Find where the given text appears and provide that cell's center as [x, y] coordinate. 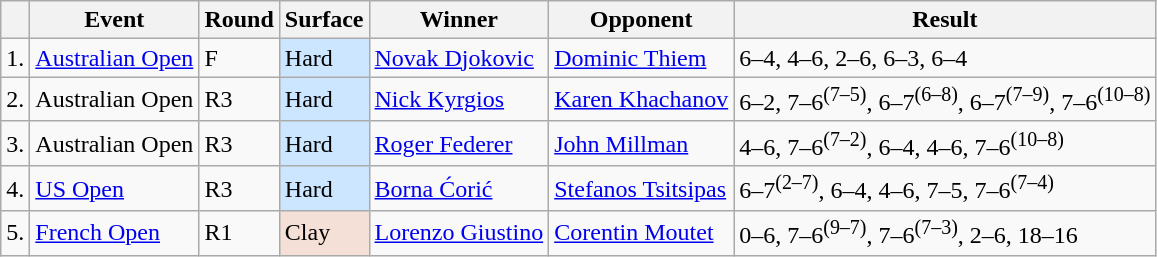
0–6, 7–6(9–7), 7–6(7–3), 2–6, 18–16 [945, 234]
Clay [324, 234]
Event [114, 20]
6–2, 7–6(7–5), 6–7(6–8), 6–7(7–9), 7–6(10–8) [945, 100]
Roger Federer [459, 144]
Lorenzo Giustino [459, 234]
Novak Djokovic [459, 58]
John Millman [642, 144]
6–4, 4–6, 2–6, 6–3, 6–4 [945, 58]
US Open [114, 188]
4. [16, 188]
Result [945, 20]
Nick Kyrgios [459, 100]
Opponent [642, 20]
R1 [239, 234]
Dominic Thiem [642, 58]
Karen Khachanov [642, 100]
1. [16, 58]
Winner [459, 20]
F [239, 58]
Stefanos Tsitsipas [642, 188]
Surface [324, 20]
Round [239, 20]
Corentin Moutet [642, 234]
3. [16, 144]
5. [16, 234]
French Open [114, 234]
6–7(2–7), 6–4, 4–6, 7–5, 7–6(7–4) [945, 188]
4–6, 7–6(7–2), 6–4, 4–6, 7–6(10–8) [945, 144]
Borna Ćorić [459, 188]
2. [16, 100]
